Identify which cell holds the provided text, then report its (x, y) central coordinate. 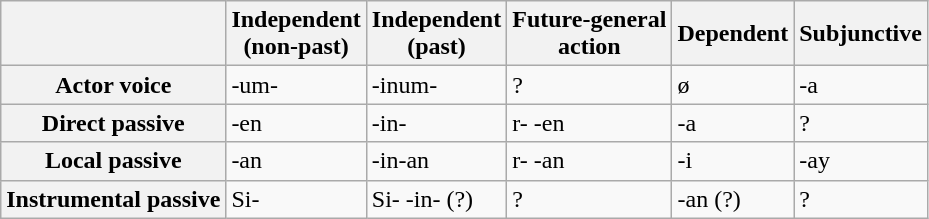
-en (296, 123)
-in- (436, 123)
-ay (861, 161)
Independent (past) (436, 34)
-in-an (436, 161)
Direct passive (114, 123)
r- -an (590, 161)
-i (733, 161)
-um- (296, 85)
Si- (296, 199)
Future-general action (590, 34)
ø (733, 85)
Subjunctive (861, 34)
Independent (non-past) (296, 34)
Instrumental passive (114, 199)
r- -en (590, 123)
Actor voice (114, 85)
Local passive (114, 161)
Dependent (733, 34)
Si- -in- (?) (436, 199)
-an (296, 161)
-inum- (436, 85)
-an (?) (733, 199)
